Find where the given text appears and provide that cell's center as [X, Y] coordinate. 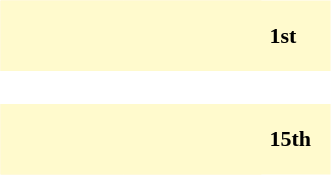
15th [296, 139]
1st [296, 35]
